Pinpoint the cell where the given text exists, returning its (x, y) midpoint coordinate. 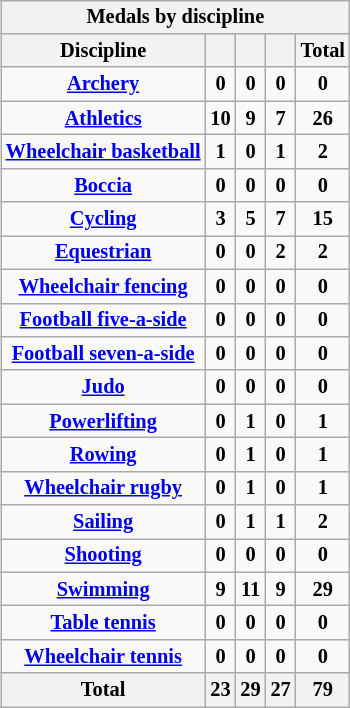
Rowing (104, 455)
Powerlifting (104, 421)
Football seven-a-side (104, 354)
11 (251, 589)
5 (251, 219)
Shooting (104, 556)
Wheelchair rugby (104, 488)
Cycling (104, 219)
26 (323, 118)
15 (323, 219)
Table tennis (104, 623)
Wheelchair basketball (104, 152)
Medals by discipline (176, 17)
Football five-a-side (104, 320)
23 (220, 690)
Archery (104, 84)
Swimming (104, 589)
Athletics (104, 118)
Sailing (104, 522)
Discipline (104, 51)
Judo (104, 387)
Wheelchair fencing (104, 286)
Equestrian (104, 253)
Wheelchair tennis (104, 657)
79 (323, 690)
Boccia (104, 185)
27 (281, 690)
3 (220, 219)
10 (220, 118)
